Output the (X, Y) coordinate of the center of the cell containing the given text.  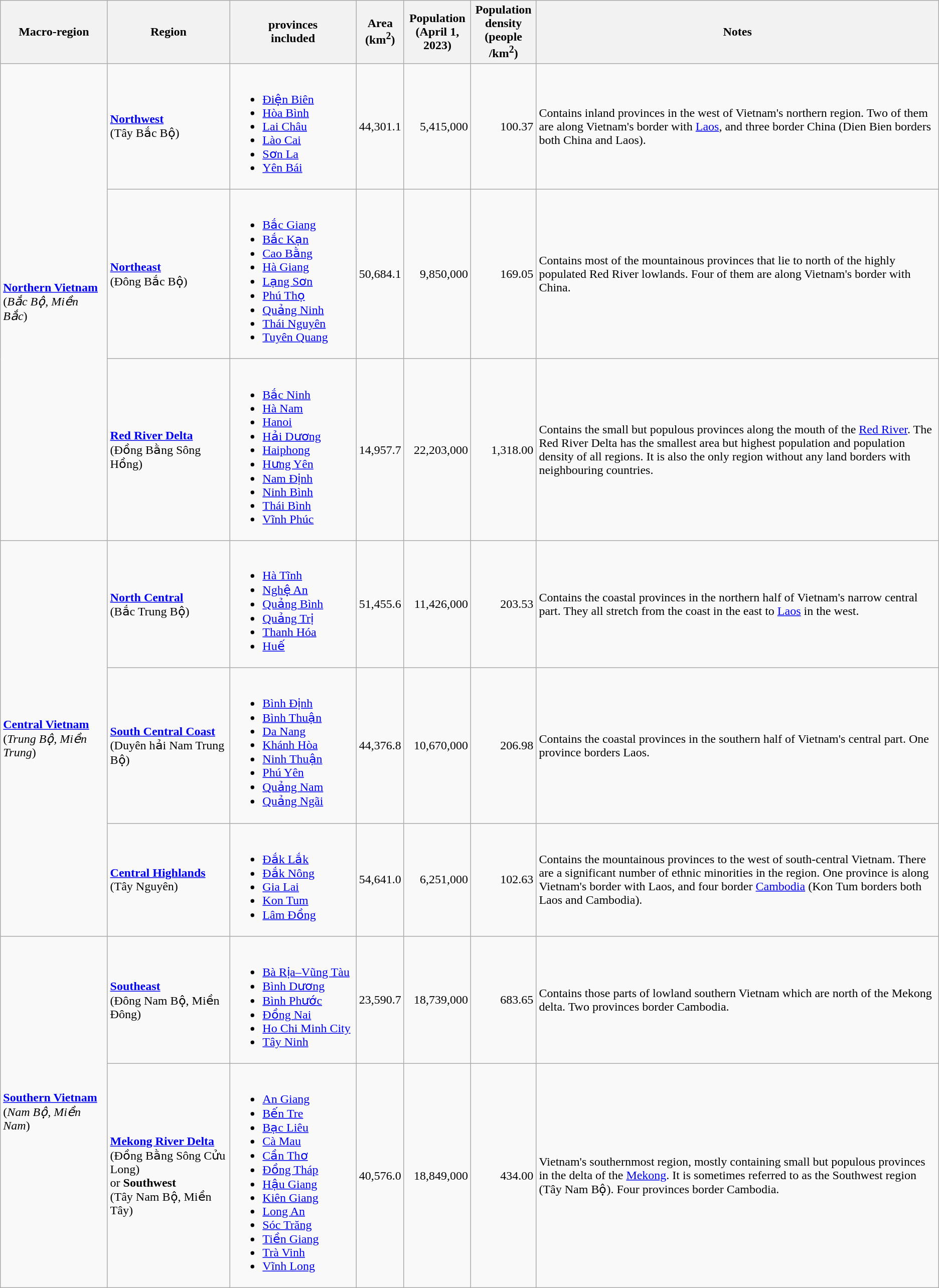
Central Highlands(Tây Nguyên) (169, 880)
Population(April 1, 2023) (437, 32)
North Central(Bắc Trung Bộ) (169, 604)
Mekong River Delta(Đồng Bằng Sông Cửu Long) or Southwest(Tây Nam Bộ, Miền Tây) (169, 1176)
Contains those parts of lowland southern Vietnam which are north of the Mekong delta. Two provinces border Cambodia. (737, 1000)
South Central Coast(Duyên hải Nam Trung Bộ) (169, 746)
Southeast(Đông Nam Bộ, Miền Đông) (169, 1000)
An GiangBến TreBạc LiêuCà MauCần Thơ Đồng ThápHậu GiangKiên GiangLong AnSóc TrăngTiền GiangTrà VinhVĩnh Long (293, 1176)
Bà Rịa–Vũng TàuBình DươngBình PhướcĐồng NaiHo Chi Minh City Tây Ninh (293, 1000)
Northern Vietnam(Bắc Bộ, Miền Bắc) (54, 302)
Area(km2) (380, 32)
Bình ĐịnhBình ThuậnDa Nang Khánh HòaNinh ThuậnPhú YênQuảng NamQuảng Ngãi (293, 746)
Bắc GiangBắc KạnCao BằngHà GiangLạng SơnPhú ThọQuảng NinhThái NguyênTuyên Quang (293, 274)
683.65 (503, 1000)
169.05 (503, 274)
Red River Delta(Đồng Bằng Sông Hồng) (169, 449)
Northwest(Tây Bắc Bộ) (169, 126)
Populationdensity(people /km2) (503, 32)
Điện BiênHòa BìnhLai ChâuLào CaiSơn LaYên Bái (293, 126)
Contains the coastal provinces in the southern half of Vietnam's central part. One province borders Laos. (737, 746)
18,849,000 (437, 1176)
provincesincluded (293, 32)
Hà TĩnhNghệ AnQuảng BìnhQuảng TrịThanh HóaHuế (293, 604)
Central Vietnam(Trung Bộ, Miền Trung) (54, 738)
18,739,000 (437, 1000)
9,850,000 (437, 274)
50,684.1 (380, 274)
40,576.0 (380, 1176)
23,590.7 (380, 1000)
51,455.6 (380, 604)
6,251,000 (437, 880)
Southern Vietnam(Nam Bộ, Miền Nam) (54, 1112)
Đắk LắkĐắk NôngGia LaiKon TumLâm Đồng (293, 880)
100.37 (503, 126)
206.98 (503, 746)
Bắc NinhHà NamHanoi Hải DươngHaiphong Hưng YênNam ĐịnhNinh BìnhThái BìnhVĩnh Phúc (293, 449)
5,415,000 (437, 126)
102.63 (503, 880)
Region (169, 32)
44,301.1 (380, 126)
22,203,000 (437, 449)
434.00 (503, 1176)
10,670,000 (437, 746)
Notes (737, 32)
54,641.0 (380, 880)
11,426,000 (437, 604)
44,376.8 (380, 746)
203.53 (503, 604)
14,957.7 (380, 449)
1,318.00 (503, 449)
Macro-region (54, 32)
Northeast(Đông Bắc Bộ) (169, 274)
